From the cell containing the given text, extract its center point as (X, Y) coordinate. 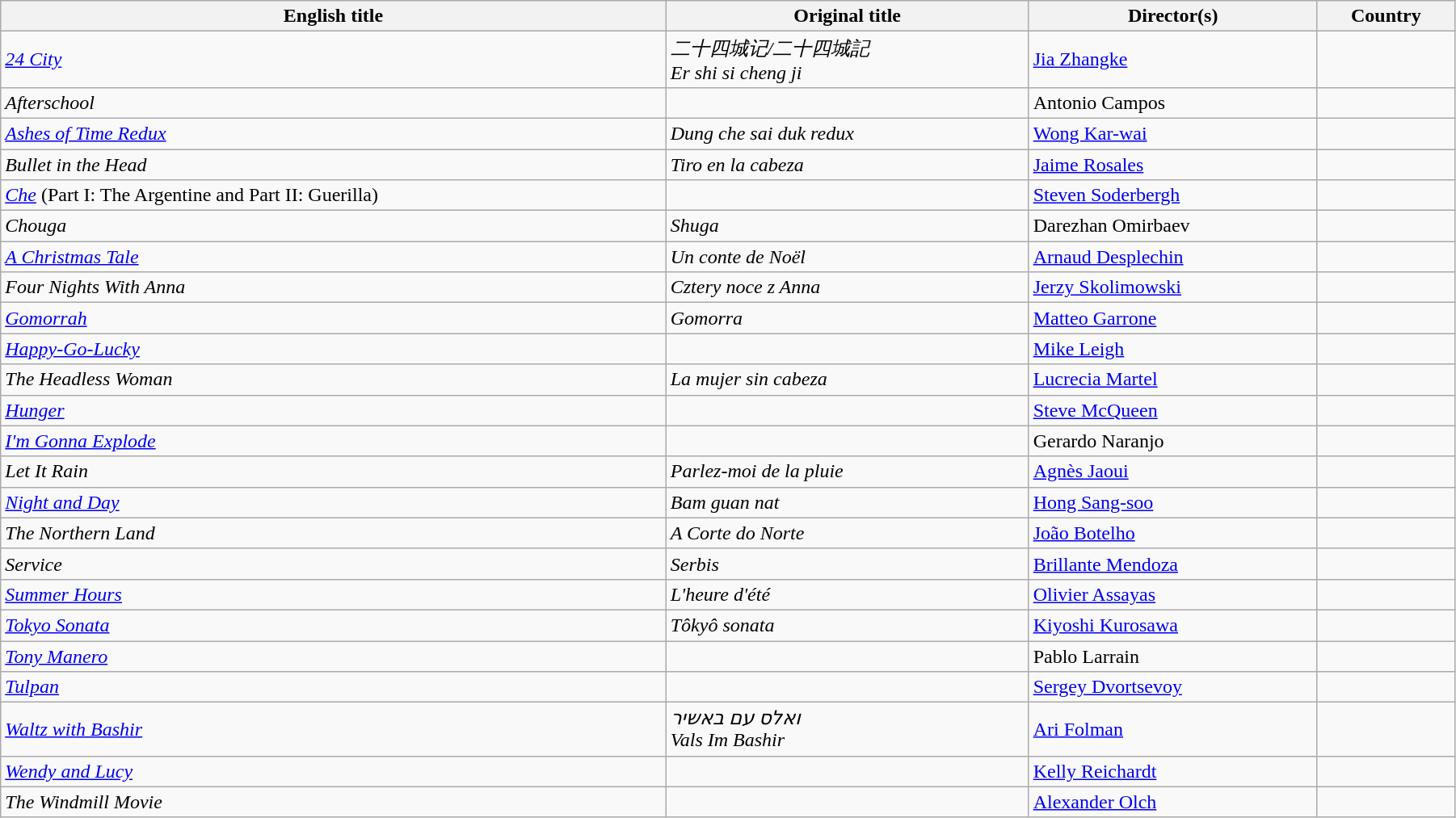
Jaime Rosales (1173, 164)
L'heure d'été (847, 594)
Director(s) (1173, 16)
24 City (333, 60)
Lucrecia Martel (1173, 380)
Gomorra (847, 318)
Tony Manero (333, 656)
Sergey Dvortsevoy (1173, 687)
Un conte de Noël (847, 257)
Tiro en la cabeza (847, 164)
English title (333, 16)
Che (Part I: The Argentine and Part II: Guerilla) (333, 195)
Let It Rain (333, 472)
Tôkyô sonata (847, 625)
Shuga (847, 226)
Hunger (333, 410)
Four Nights With Anna (333, 287)
Darezhan Omirbaev (1173, 226)
Service (333, 564)
Serbis (847, 564)
Mike Leigh (1173, 349)
Dung che sai duk redux (847, 133)
Gerardo Naranjo (1173, 441)
Gomorrah (333, 318)
Alexander Olch (1173, 802)
Kiyoshi Kurosawa (1173, 625)
Country (1386, 16)
Bullet in the Head (333, 164)
Steven Soderbergh (1173, 195)
The Headless Woman (333, 380)
Hong Sang-soo (1173, 502)
A Corte do Norte (847, 533)
João Botelho (1173, 533)
Original title (847, 16)
ואלס עם באשירVals Im Bashir (847, 730)
Jerzy Skolimowski (1173, 287)
La mujer sin cabeza (847, 380)
The Northern Land (333, 533)
Agnès Jaoui (1173, 472)
Bam guan nat (847, 502)
Steve McQueen (1173, 410)
Antonio Campos (1173, 103)
Kelly Reichardt (1173, 771)
Ashes of Time Redux (333, 133)
Night and Day (333, 502)
Waltz with Bashir (333, 730)
Happy-Go-Lucky (333, 349)
Pablo Larrain (1173, 656)
Olivier Assayas (1173, 594)
Ari Folman (1173, 730)
Arnaud Desplechin (1173, 257)
Tokyo Sonata (333, 625)
Wong Kar-wai (1173, 133)
The Windmill Movie (333, 802)
Matteo Garrone (1173, 318)
二十四城记/二十四城記Er shi si cheng ji (847, 60)
Afterschool (333, 103)
Jia Zhangke (1173, 60)
Parlez-moi de la pluie (847, 472)
Summer Hours (333, 594)
I'm Gonna Explode (333, 441)
Wendy and Lucy (333, 771)
Cztery noce z Anna (847, 287)
Brillante Mendoza (1173, 564)
A Christmas Tale (333, 257)
Chouga (333, 226)
Tulpan (333, 687)
